Locate the cell with the specified text and output its [x, y] center coordinate. 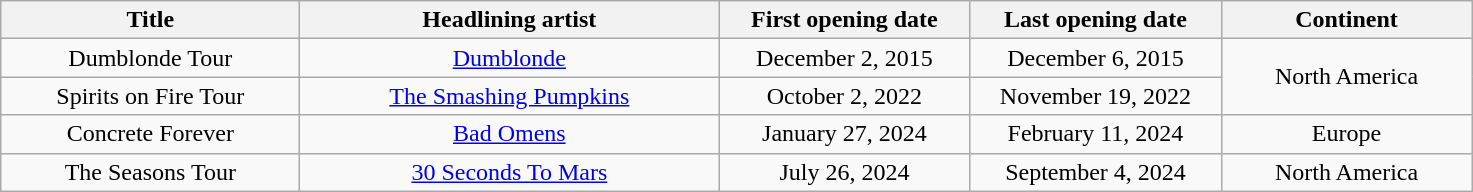
The Seasons Tour [150, 172]
First opening date [844, 20]
Bad Omens [510, 134]
November 19, 2022 [1096, 96]
Continent [1346, 20]
Headlining artist [510, 20]
December 6, 2015 [1096, 58]
September 4, 2024 [1096, 172]
December 2, 2015 [844, 58]
Spirits on Fire Tour [150, 96]
Concrete Forever [150, 134]
The Smashing Pumpkins [510, 96]
Dumblonde Tour [150, 58]
July 26, 2024 [844, 172]
Last opening date [1096, 20]
30 Seconds To Mars [510, 172]
Title [150, 20]
Europe [1346, 134]
February 11, 2024 [1096, 134]
Dumblonde [510, 58]
January 27, 2024 [844, 134]
October 2, 2022 [844, 96]
